Identify which cell holds the provided text, then report its [x, y] central coordinate. 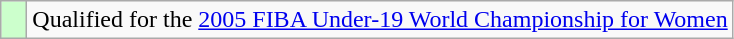
Qualified for the 2005 FIBA Under-19 World Championship for Women [380, 20]
